Identify which cell holds the provided text, then report its [X, Y] central coordinate. 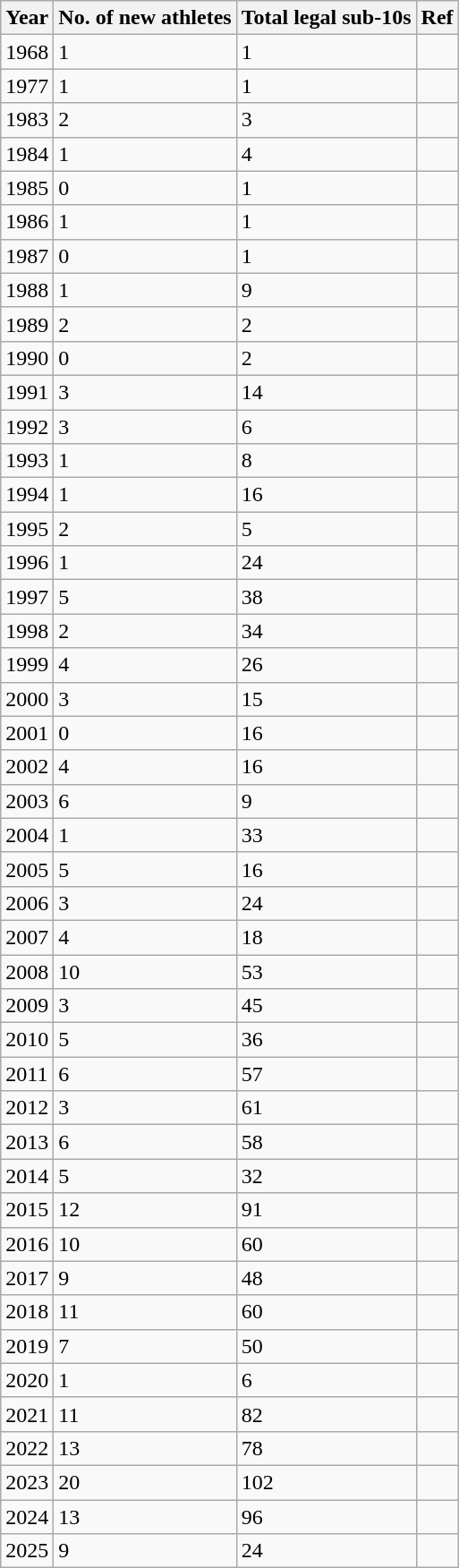
2020 [27, 1380]
2019 [27, 1346]
2004 [27, 835]
1977 [27, 86]
82 [326, 1414]
61 [326, 1108]
2017 [27, 1278]
2005 [27, 869]
38 [326, 597]
No. of new athletes [145, 18]
2001 [27, 733]
2011 [27, 1074]
2013 [27, 1142]
91 [326, 1210]
1988 [27, 290]
12 [145, 1210]
58 [326, 1142]
2007 [27, 937]
33 [326, 835]
2012 [27, 1108]
2000 [27, 699]
34 [326, 631]
78 [326, 1448]
1985 [27, 188]
20 [145, 1482]
18 [326, 937]
48 [326, 1278]
1997 [27, 597]
2009 [27, 1006]
1983 [27, 120]
1989 [27, 324]
26 [326, 665]
2025 [27, 1551]
1998 [27, 631]
57 [326, 1074]
53 [326, 971]
2003 [27, 801]
2023 [27, 1482]
32 [326, 1176]
2006 [27, 903]
1986 [27, 222]
14 [326, 392]
2022 [27, 1448]
1984 [27, 154]
2021 [27, 1414]
1992 [27, 427]
7 [145, 1346]
15 [326, 699]
2016 [27, 1244]
36 [326, 1040]
Year [27, 18]
1991 [27, 392]
2014 [27, 1176]
1968 [27, 52]
2018 [27, 1312]
2024 [27, 1517]
2002 [27, 767]
96 [326, 1517]
1996 [27, 563]
Ref [437, 18]
1987 [27, 256]
Total legal sub-10s [326, 18]
50 [326, 1346]
2008 [27, 971]
1999 [27, 665]
102 [326, 1482]
45 [326, 1006]
1993 [27, 461]
1995 [27, 529]
2015 [27, 1210]
1994 [27, 495]
1990 [27, 358]
8 [326, 461]
2010 [27, 1040]
